Extract the [X, Y] coordinate from the center of the cell holding the provided text.  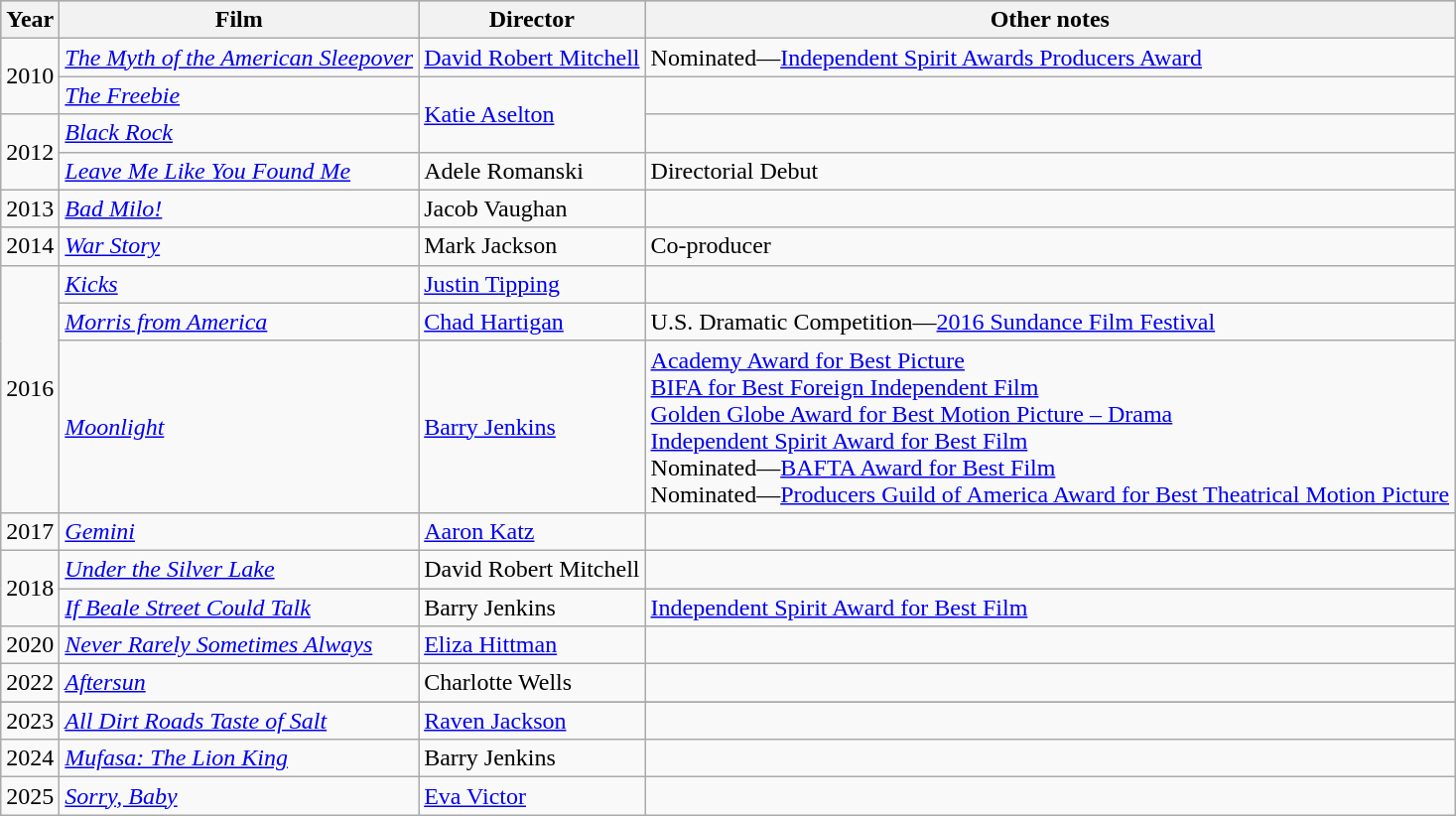
Sorry, Baby [239, 796]
2024 [30, 758]
Eva Victor [532, 796]
2017 [30, 531]
Raven Jackson [532, 721]
2022 [30, 683]
2014 [30, 246]
Never Rarely Sometimes Always [239, 645]
War Story [239, 246]
Black Rock [239, 133]
All Dirt Roads Taste of Salt [239, 721]
2025 [30, 796]
Chad Hartigan [532, 322]
2023 [30, 721]
Charlotte Wells [532, 683]
2020 [30, 645]
Aftersun [239, 683]
2010 [30, 76]
Directorial Debut [1050, 171]
If Beale Street Could Talk [239, 607]
Film [239, 20]
Other notes [1050, 20]
Kicks [239, 284]
Adele Romanski [532, 171]
Justin Tipping [532, 284]
Independent Spirit Award for Best Film [1050, 607]
Moonlight [239, 427]
The Freebie [239, 95]
Bad Milo! [239, 208]
Morris from America [239, 322]
Aaron Katz [532, 531]
2013 [30, 208]
Mufasa: The Lion King [239, 758]
2018 [30, 588]
The Myth of the American Sleepover [239, 58]
Jacob Vaughan [532, 208]
Nominated—Independent Spirit Awards Producers Award [1050, 58]
Year [30, 20]
U.S. Dramatic Competition—2016 Sundance Film Festival [1050, 322]
Leave Me Like You Found Me [239, 171]
2012 [30, 152]
Katie Aselton [532, 114]
Director [532, 20]
Mark Jackson [532, 246]
Under the Silver Lake [239, 569]
Eliza Hittman [532, 645]
2016 [30, 389]
Co-producer [1050, 246]
Gemini [239, 531]
